Search for the cell housing the specified text and yield its (X, Y) center coordinate. 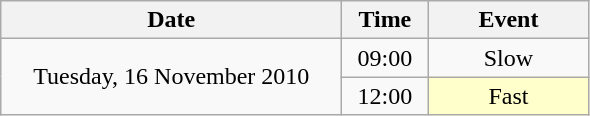
Slow (508, 58)
Tuesday, 16 November 2010 (172, 77)
09:00 (385, 58)
Fast (508, 96)
Date (172, 20)
Event (508, 20)
Time (385, 20)
12:00 (385, 96)
